Locate the cell with the specified text and output its (x, y) center coordinate. 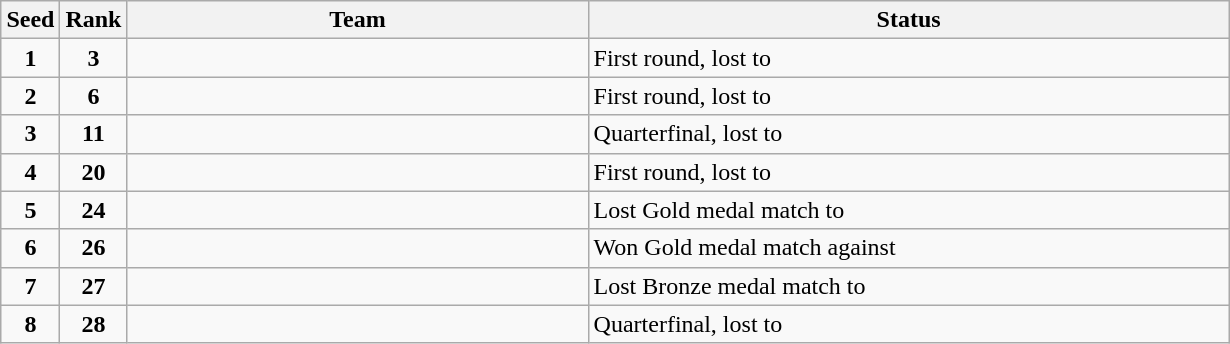
2 (30, 96)
Lost Bronze medal match to (908, 286)
Lost Gold medal match to (908, 210)
4 (30, 172)
Seed (30, 20)
11 (94, 134)
24 (94, 210)
Status (908, 20)
7 (30, 286)
Won Gold medal match against (908, 248)
5 (30, 210)
8 (30, 324)
20 (94, 172)
1 (30, 58)
27 (94, 286)
26 (94, 248)
Team (358, 20)
Rank (94, 20)
28 (94, 324)
